Find where the given text appears and provide that cell's center as (X, Y) coordinate. 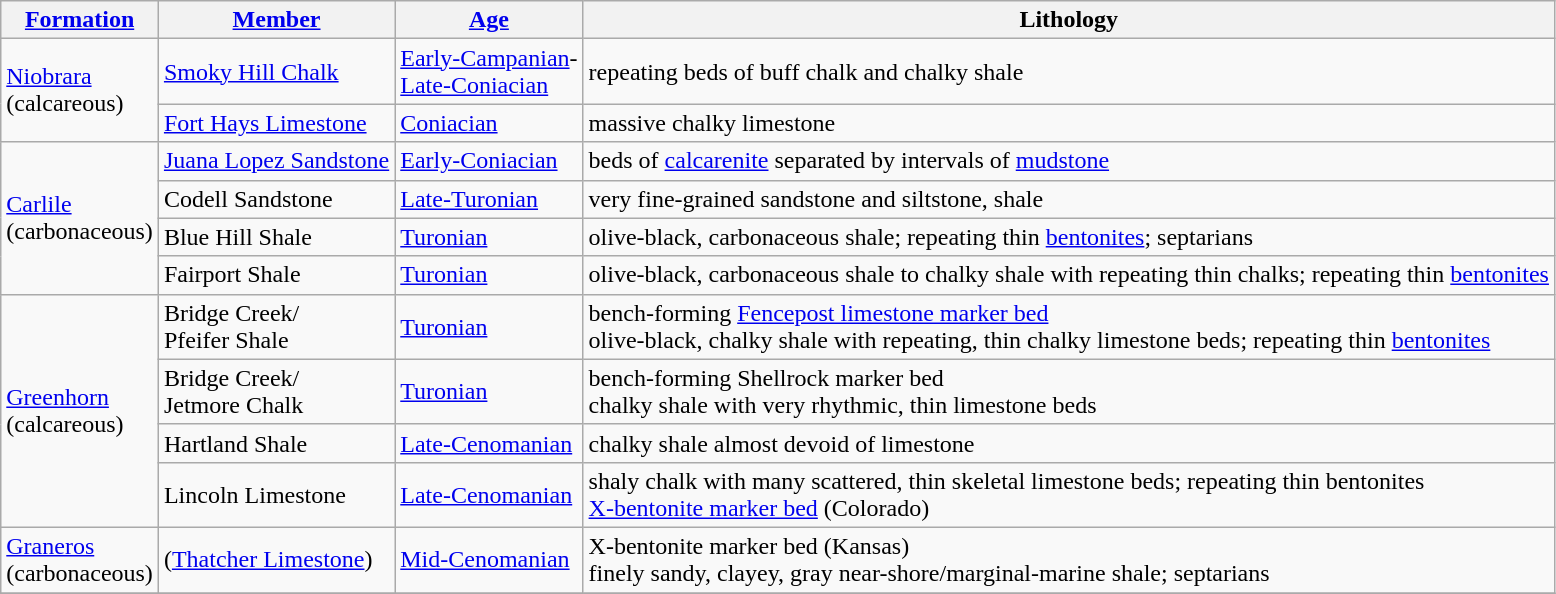
Bridge Creek/Jetmore Chalk (276, 392)
(Thatcher Limestone) (276, 560)
Graneros(carbonaceous) (80, 560)
Smoky Hill Chalk (276, 72)
Lincoln Limestone (276, 494)
Bridge Creek/Pfeifer Shale (276, 326)
olive-black, carbonaceous shale to chalky shale with repeating thin chalks; repeating thin bentonites (1068, 275)
shaly chalk with many scattered, thin skeletal limestone beds; repeating thin bentonitesX-bentonite marker bed (Colorado) (1068, 494)
Early-Coniacian (489, 161)
X-bentonite marker bed (Kansas)finely sandy, clayey, gray near-shore/marginal-marine shale; septarians (1068, 560)
beds of calcarenite separated by intervals of mudstone (1068, 161)
Hartland Shale (276, 443)
Fort Hays Limestone (276, 123)
olive-black, carbonaceous shale; repeating thin bentonites; septarians (1068, 237)
bench-forming Fencepost limestone marker bedolive-black, chalky shale with repeating, thin chalky limestone beds; repeating thin bentonites (1068, 326)
very fine-grained sandstone and siltstone, shale (1068, 199)
Coniacian (489, 123)
Niobrara(calcareous) (80, 90)
Greenhorn(calcareous) (80, 410)
Member (276, 20)
Codell Sandstone (276, 199)
Blue Hill Shale (276, 237)
Juana Lopez Sandstone (276, 161)
bench-forming Shellrock marker bed chalky shale with very rhythmic, thin limestone beds (1068, 392)
Mid-Cenomanian (489, 560)
Age (489, 20)
chalky shale almost devoid of limestone (1068, 443)
Formation (80, 20)
Carlile(carbonaceous) (80, 218)
Late-Turonian (489, 199)
Lithology (1068, 20)
massive chalky limestone (1068, 123)
Fairport Shale (276, 275)
Early-Campanian-Late-Coniacian (489, 72)
repeating beds of buff chalk and chalky shale (1068, 72)
